Capture the cell that displays the provided text and extract its [X, Y] central coordinate. 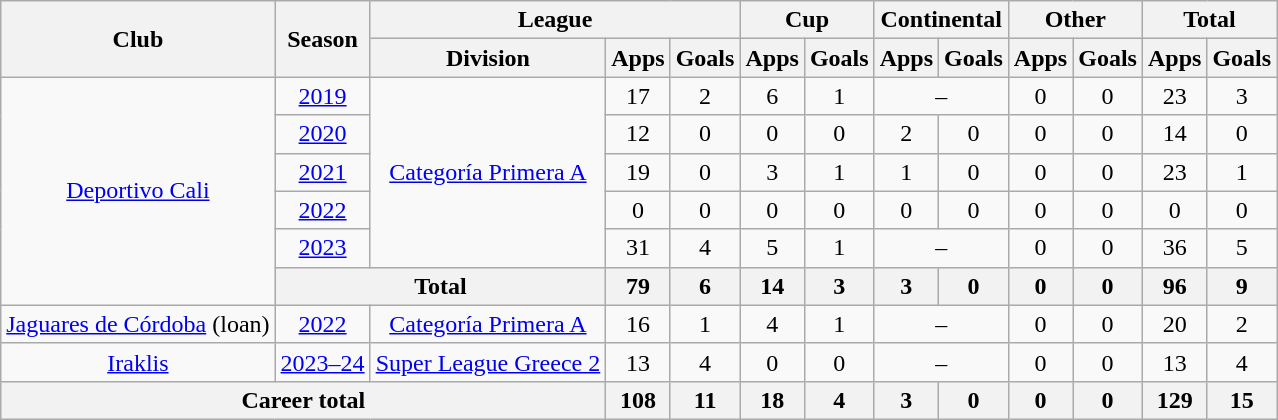
Division [488, 58]
Iraklis [138, 362]
9 [1242, 286]
Cup [807, 20]
36 [1174, 248]
2019 [322, 96]
2023 [322, 248]
Other [1075, 20]
108 [638, 400]
79 [638, 286]
20 [1174, 324]
12 [638, 134]
2023–24 [322, 362]
Jaguares de Córdoba (loan) [138, 324]
19 [638, 172]
16 [638, 324]
2020 [322, 134]
2021 [322, 172]
15 [1242, 400]
Season [322, 39]
11 [705, 400]
Deportivo Cali [138, 191]
Continental [941, 20]
17 [638, 96]
Club [138, 39]
18 [772, 400]
Super League Greece 2 [488, 362]
129 [1174, 400]
Career total [304, 400]
31 [638, 248]
League [555, 20]
96 [1174, 286]
